Capture the cell that displays the provided text and extract its [x, y] central coordinate. 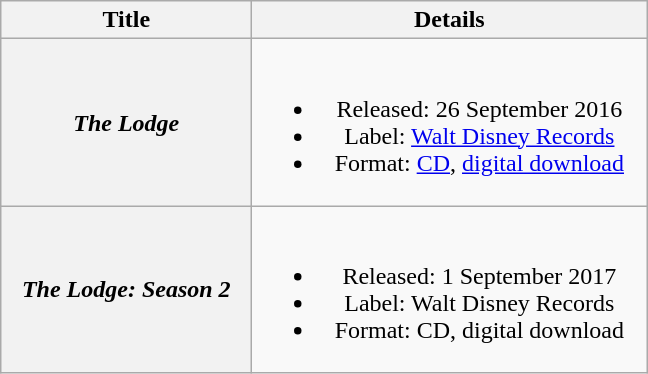
Released: 26 September 2016Label: Walt Disney RecordsFormat: CD, digital download [450, 122]
The Lodge: Season 2 [126, 290]
Details [450, 20]
Released: 1 September 2017Label: Walt Disney RecordsFormat: CD, digital download [450, 290]
The Lodge [126, 122]
Title [126, 20]
